Scan for the cell matching the given text and deliver its (x, y) coordinate at center. 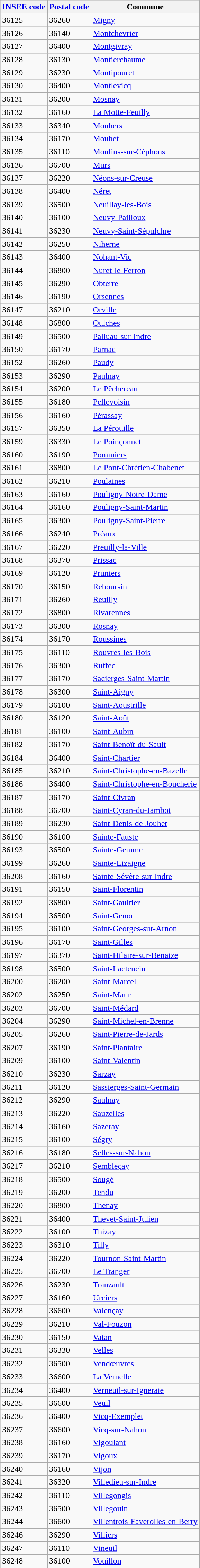
Roussines (145, 639)
36162 (24, 481)
36188 (24, 810)
36167 (24, 547)
36209 (24, 1061)
36310 (69, 1245)
Parnac (145, 349)
Urciers (145, 1298)
Moulins-sur-Céphons (145, 152)
36243 (24, 1508)
Saint-Aoustrille (145, 705)
Sainte-Gemme (145, 850)
36236 (24, 1416)
Saint-Marcel (145, 981)
36205 (24, 1034)
Valençay (145, 1311)
Saint-Pierre-de-Jards (145, 1034)
La Pérouille (145, 428)
Thizay (145, 1232)
36153 (24, 375)
36224 (24, 1258)
Tranzault (145, 1285)
Saint-Gaultier (145, 903)
36242 (24, 1495)
36199 (24, 863)
Pommiers (145, 455)
Oulches (145, 323)
Poulaines (145, 481)
Le Pêchereau (145, 389)
36189 (24, 824)
36129 (24, 73)
Sainte-Sévère-sur-Indre (145, 876)
Villegongis (145, 1495)
36142 (24, 244)
36241 (24, 1482)
36148 (24, 323)
Saint-Genou (145, 916)
36198 (24, 968)
36164 (24, 507)
36350 (69, 428)
Saint-Août (145, 718)
Orville (145, 310)
36223 (24, 1245)
36176 (24, 665)
36211 (24, 1087)
Paudy (145, 362)
Villedieu-sur-Indre (145, 1482)
Neuvy-Pailloux (145, 218)
36182 (24, 744)
36159 (24, 442)
36169 (24, 573)
36226 (24, 1285)
Pérassay (145, 415)
Vicq-sur-Nahon (145, 1430)
36231 (24, 1350)
Reboursin (145, 587)
36152 (24, 362)
36214 (24, 1126)
Villiers (145, 1535)
Palluau-sur-Indre (145, 336)
Vijon (145, 1469)
36138 (24, 191)
Migny (145, 20)
Montipouret (145, 73)
36235 (24, 1403)
Tournon-Saint-Martin (145, 1258)
36172 (24, 613)
Murs (145, 165)
Tilly (145, 1245)
Tendu (145, 1192)
Sassierges-Saint-Germain (145, 1087)
36225 (24, 1271)
Sacierges-Saint-Martin (145, 679)
36157 (24, 428)
Saint-Christophe-en-Boucherie (145, 784)
36247 (24, 1548)
36248 (24, 1561)
Paulnay (145, 375)
36134 (24, 138)
36163 (24, 494)
Mouhers (145, 125)
36340 (69, 125)
36154 (24, 389)
Préaux (145, 534)
36246 (24, 1535)
36127 (24, 46)
36208 (24, 876)
36202 (24, 995)
36215 (24, 1140)
Sarzay (145, 1074)
Saint-Civran (145, 797)
Preuilly-la-Ville (145, 547)
36195 (24, 929)
36128 (24, 60)
36194 (24, 916)
36144 (24, 270)
Nuret-le-Ferron (145, 270)
36228 (24, 1311)
Sougé (145, 1179)
36155 (24, 402)
Mouhet (145, 138)
36143 (24, 257)
Saint-Benoît-du-Sault (145, 744)
36174 (24, 639)
Saint-Chartier (145, 758)
Vendœuvres (145, 1363)
36213 (24, 1113)
Saint-Cyran-du-Jambot (145, 810)
Villentrois-Faverolles-en-Berry (145, 1522)
Ségry (145, 1140)
36221 (24, 1218)
36177 (24, 679)
Saint-Gilles (145, 942)
36219 (24, 1192)
Pruniers (145, 573)
Montierchaume (145, 60)
Saint-Georges-sur-Arnon (145, 929)
36217 (24, 1166)
Pouligny-Notre-Dame (145, 494)
Thevet-Saint-Julien (145, 1218)
Sainte-Lizaigne (145, 863)
36145 (24, 283)
36132 (24, 112)
Sainte-Fauste (145, 837)
36232 (24, 1363)
36156 (24, 415)
36212 (24, 1100)
Selles-sur-Nahon (145, 1153)
Saint-Hilaire-sur-Benaize (145, 955)
Rosnay (145, 626)
Montgivray (145, 46)
Montlevicq (145, 86)
36166 (24, 534)
36179 (24, 705)
36320 (69, 1482)
Pellevoisin (145, 402)
Sembleçay (145, 1166)
36181 (24, 731)
36238 (24, 1443)
36135 (24, 152)
Saint-Lactencin (145, 968)
Le Pont-Chrétien-Chabenet (145, 468)
Montchevrier (145, 33)
Commune (145, 7)
Postal code (69, 7)
36186 (24, 784)
36147 (24, 310)
Saint-Christophe-en-Bazelle (145, 771)
Thenay (145, 1205)
36165 (24, 520)
Ruffec (145, 665)
36237 (24, 1430)
36193 (24, 850)
Mosnay (145, 99)
Vigoux (145, 1456)
Reuilly (145, 600)
Saulnay (145, 1100)
36175 (24, 652)
36203 (24, 1008)
36125 (24, 20)
36187 (24, 797)
Obterre (145, 283)
36204 (24, 1021)
Neuillay-les-Bois (145, 205)
Val-Fouzon (145, 1324)
Vatan (145, 1337)
36222 (24, 1232)
Saint-Valentin (145, 1061)
36137 (24, 178)
Saint-Plantaire (145, 1048)
36207 (24, 1048)
Saint-Michel-en-Brenne (145, 1021)
36192 (24, 903)
Néons-sur-Creuse (145, 178)
36239 (24, 1456)
Saint-Aubin (145, 731)
Saint-Médard (145, 1008)
36161 (24, 468)
36141 (24, 231)
36178 (24, 692)
36126 (24, 33)
Vigoulant (145, 1443)
Sazeray (145, 1126)
36185 (24, 771)
36184 (24, 758)
Pouligny-Saint-Pierre (145, 520)
Saint-Maur (145, 995)
Neuvy-Saint-Sépulchre (145, 231)
Prissac (145, 560)
Villegouin (145, 1508)
36216 (24, 1153)
Le Poinçonnet (145, 442)
Niherne (145, 244)
Vineuil (145, 1548)
La Motte-Feuilly (145, 112)
Orsennes (145, 297)
Saint-Denis-de-Jouhet (145, 824)
La Vernelle (145, 1377)
36171 (24, 600)
Le Tranger (145, 1271)
36168 (24, 560)
Rivarennes (145, 613)
Veuil (145, 1403)
Vicq-Exemplet (145, 1416)
36234 (24, 1390)
Verneuil-sur-Igneraie (145, 1390)
36218 (24, 1179)
36244 (24, 1522)
36227 (24, 1298)
Néret (145, 191)
36146 (24, 297)
Rouvres-les-Bois (145, 652)
Saint-Aigny (145, 692)
Saint-Florentin (145, 889)
Vouillon (145, 1561)
Sauzelles (145, 1113)
36197 (24, 955)
Nohant-Vic (145, 257)
36196 (24, 942)
36139 (24, 205)
36149 (24, 336)
36131 (24, 99)
Pouligny-Saint-Martin (145, 507)
36136 (24, 165)
INSEE code (24, 7)
36229 (24, 1324)
36191 (24, 889)
36173 (24, 626)
36233 (24, 1377)
Velles (145, 1350)
36133 (24, 125)
